For the text-containing cell, return its midpoint in (x, y) coordinate format. 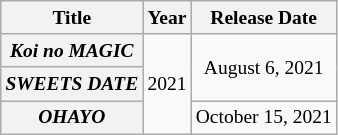
October 15, 2021 (264, 118)
Release Date (264, 18)
Koi no MAGIC (72, 50)
Year (167, 18)
OHAYO (72, 118)
August 6, 2021 (264, 68)
2021 (167, 84)
Title (72, 18)
SWEETS DATE (72, 84)
